Identify which cell holds the provided text, then report its [x, y] central coordinate. 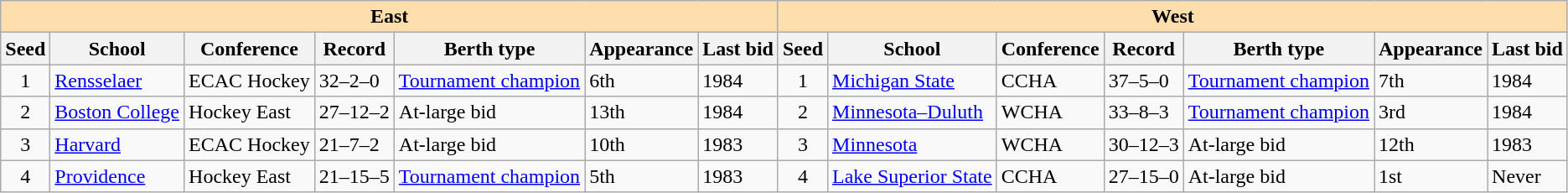
6th [642, 81]
West [1172, 17]
Never [1528, 176]
21–7–2 [354, 144]
East [390, 17]
27–15–0 [1143, 176]
32–2–0 [354, 81]
21–15–5 [354, 176]
3rd [1431, 112]
Harvard [117, 144]
33–8–3 [1143, 112]
37–5–0 [1143, 81]
Minnesota [913, 144]
5th [642, 176]
1st [1431, 176]
30–12–3 [1143, 144]
Rensselaer [117, 81]
Minnesota–Duluth [913, 112]
13th [642, 112]
7th [1431, 81]
Lake Superior State [913, 176]
Michigan State [913, 81]
Providence [117, 176]
10th [642, 144]
27–12–2 [354, 112]
12th [1431, 144]
Boston College [117, 112]
